For the text-containing cell, return its midpoint in (X, Y) coordinate format. 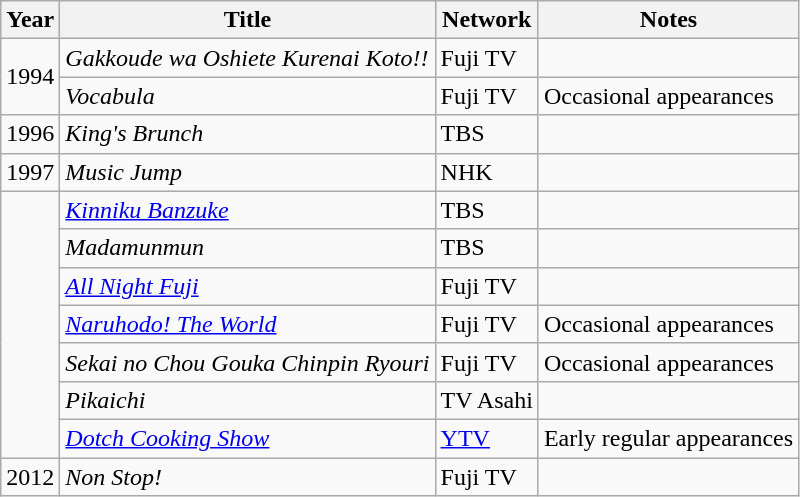
NHK (486, 172)
TV Asahi (486, 400)
Gakkoude wa Oshiete Kurenai Koto!! (248, 58)
Sekai no Chou Gouka Chinpin Ryouri (248, 362)
Madamunmun (248, 248)
YTV (486, 438)
All Night Fuji (248, 286)
King's Brunch (248, 134)
Naruhodo! The World (248, 324)
1997 (30, 172)
Music Jump (248, 172)
Vocabula (248, 96)
Non Stop! (248, 477)
1994 (30, 77)
Network (486, 20)
Early regular appearances (668, 438)
Year (30, 20)
2012 (30, 477)
1996 (30, 134)
Title (248, 20)
Notes (668, 20)
Dotch Cooking Show (248, 438)
Kinniku Banzuke (248, 210)
Pikaichi (248, 400)
